Capture the cell that displays the provided text and extract its [X, Y] central coordinate. 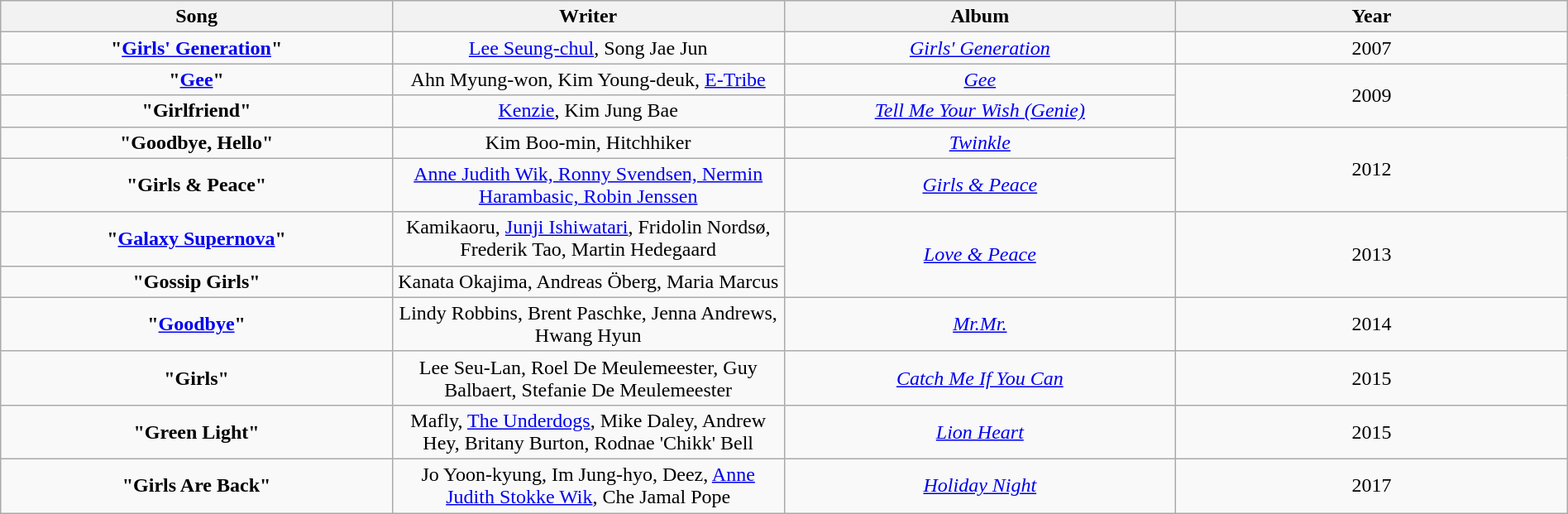
Twinkle [980, 142]
Mafly, The Underdogs, Mike Daley, Andrew Hey, Britany Burton, Rodnae 'Chikk' Bell [588, 432]
Jo Yoon-kyung, Im Jung-hyo, Deez, Anne Judith Stokke Wik, Che Jamal Pope [588, 485]
Mr.Mr. [980, 324]
Writer [588, 17]
Gee [980, 79]
2017 [1372, 485]
"Galaxy Supernova" [197, 238]
Album [980, 17]
Ahn Myung-won, Kim Young-deuk, E-Tribe [588, 79]
Lion Heart [980, 432]
Girls & Peace [980, 185]
Anne Judith Wik, Ronny Svendsen, Nermin Harambasic, Robin Jenssen [588, 185]
"Gee" [197, 79]
Catch Me If You Can [980, 377]
2007 [1372, 48]
Love & Peace [980, 255]
2014 [1372, 324]
Kim Boo-min, Hitchhiker [588, 142]
"Girls Are Back" [197, 485]
2013 [1372, 255]
2012 [1372, 169]
2009 [1372, 95]
Lindy Robbins, Brent Paschke, Jenna Andrews, Hwang Hyun [588, 324]
"Girls' Generation" [197, 48]
"Girls & Peace" [197, 185]
Tell Me Your Wish (Genie) [980, 111]
"Girls" [197, 377]
"Green Light" [197, 432]
"Goodbye, Hello" [197, 142]
Kamikaoru, Junji Ishiwatari, Fridolin Nordsø, Frederik Tao, Martin Hedegaard [588, 238]
Girls' Generation [980, 48]
Lee Seung-chul, Song Jae Jun [588, 48]
Song [197, 17]
Kenzie, Kim Jung Bae [588, 111]
"Girlfriend" [197, 111]
"Goodbye" [197, 324]
Kanata Okajima, Andreas Öberg, Maria Marcus [588, 281]
"Gossip Girls" [197, 281]
Year [1372, 17]
Holiday Night [980, 485]
Lee Seu-Lan, Roel De Meulemeester, Guy Balbaert, Stefanie De Meulemeester [588, 377]
